Pinpoint the cell where the given text exists, returning its [X, Y] midpoint coordinate. 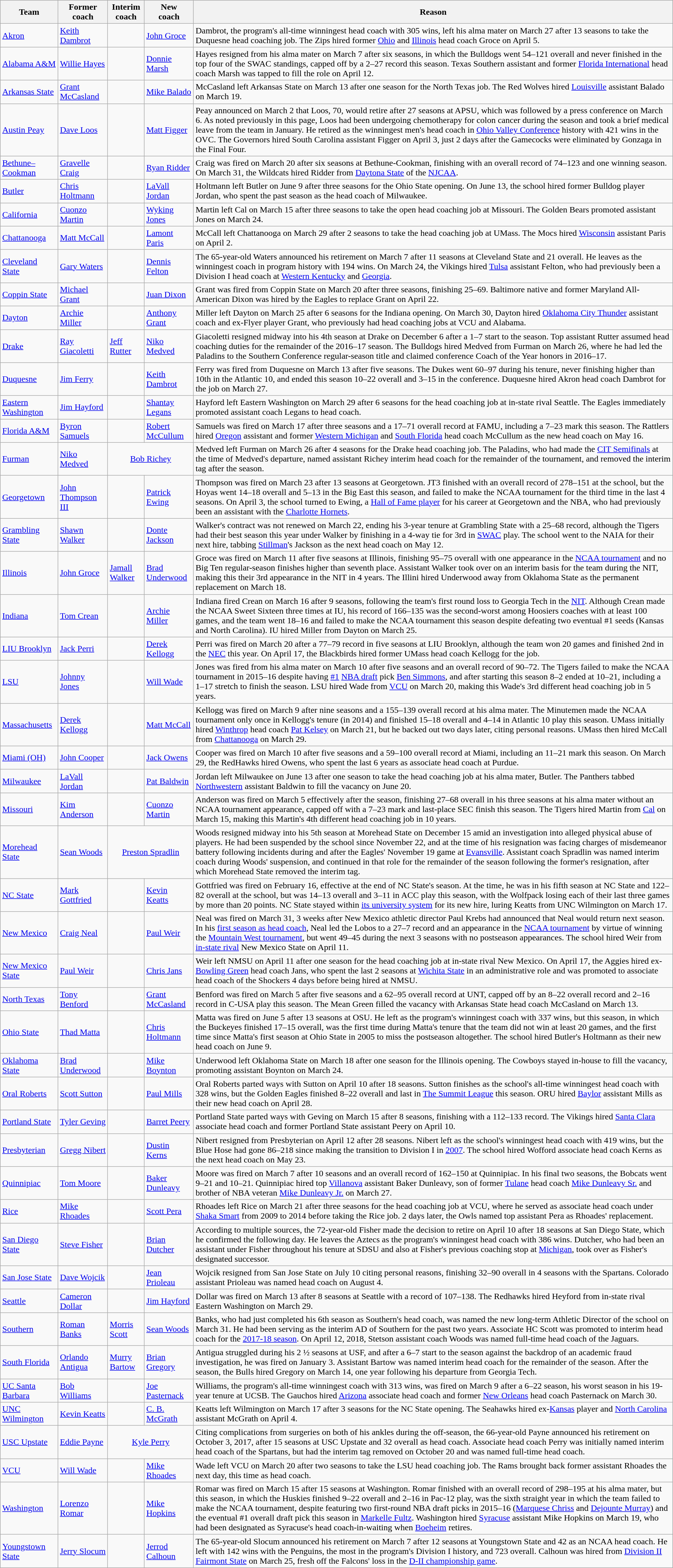
Eastern Washington [29, 408]
Chris Jans [169, 971]
Bethune–Cookman [29, 168]
California [29, 214]
Chattanooga [29, 238]
Dayton [29, 318]
Juan Dixon [169, 294]
Coppin State [29, 294]
UC Santa Barbara [29, 1390]
Tony Benford [83, 999]
Eddie Payne [83, 1442]
Tom Moore [83, 1183]
Joe Pasternack [169, 1390]
John Thompson III [83, 497]
Wyking Jones [169, 214]
Mike Hopkins [169, 1508]
Brian Gregory [169, 1362]
Michael Grant [83, 294]
Barret Peery [169, 1122]
Mike Boynton [169, 1065]
Mark Gottfried [83, 895]
Shawn Walker [83, 535]
Lorenzo Romar [83, 1508]
Thad Matta [83, 1032]
McCasland left Arkansas State on March 13 after one season for the North Texas job. The Red Wolves hired Louisville assistant Balado on March 19. [433, 92]
Reason [433, 12]
Dustin Kerns [169, 1150]
Jeff Rutter [126, 346]
Gary Waters [83, 266]
Craig Neal [83, 933]
Mike Balado [169, 92]
Southern [29, 1329]
Portland State [29, 1122]
Tyler Geving [83, 1122]
New Mexico [29, 933]
South Florida [29, 1362]
Johnny Jones [83, 682]
VCU [29, 1470]
Newcoach [169, 12]
Brian Dutcher [169, 1244]
Washington [29, 1508]
Preston Spradlin [151, 852]
Ryan Ridder [169, 168]
Missouri [29, 809]
USC Upstate [29, 1442]
Baker Dunleavy [169, 1183]
Morris Scott [126, 1329]
Milwaukee [29, 781]
Bob Williams [83, 1390]
Alabama A&M [29, 64]
Byron Samuels [83, 431]
Duquesne [29, 379]
Georgetown [29, 497]
John Cooper [83, 758]
Miami (OH) [29, 758]
Willie Hayes [83, 64]
Rice [29, 1211]
Akron [29, 35]
UNC Wilmington [29, 1414]
New Mexico State [29, 971]
Jean Prioleau [169, 1278]
Patrick Ewing [169, 497]
Paul Mills [169, 1094]
Dave Loos [83, 130]
Lamont Paris [169, 238]
Kim Anderson [83, 809]
Dave Wojcik [83, 1278]
Scott Sutton [83, 1094]
Orlando Antigua [83, 1362]
Arkansas State [29, 92]
Florida A&M [29, 431]
Gregg Nibert [83, 1150]
Tom Crean [83, 615]
Robert McCullum [169, 431]
LSU [29, 682]
San Diego State [29, 1244]
Grambling State [29, 535]
Youngstown State [29, 1551]
Scott Pera [169, 1211]
Formercoach [83, 12]
LIU Brooklyn [29, 648]
Interimcoach [126, 12]
Presbyterian [29, 1150]
Illinois [29, 573]
Jerrod Calhoun [169, 1551]
Pat Baldwin [169, 781]
McCall left Chattanooga on March 29 after 2 seasons to take the head coaching job at UMass. The Mocs hired Wisconsin assistant Paris on April 2. [433, 238]
NC State [29, 895]
Cleveland State [29, 266]
Massachusetts [29, 725]
Gravelle Craig [83, 168]
Jim Ferry [83, 379]
Jack Owens [169, 758]
Murry Bartow [126, 1362]
Anthony Grant [169, 318]
Donte Jackson [169, 535]
Quinnipiac [29, 1183]
Oral Roberts [29, 1094]
Ohio State [29, 1032]
North Texas [29, 999]
Team [29, 12]
Roman Banks [83, 1329]
Cameron Dollar [83, 1301]
San Jose State [29, 1278]
Steve Fisher [83, 1244]
Ray Giacoletti [83, 346]
Dennis Felton [169, 266]
Morehead State [29, 852]
Jack Perri [83, 648]
Furman [29, 459]
Oklahoma State [29, 1065]
Bob Richey [151, 459]
Butler [29, 191]
Jerry Slocum [83, 1551]
Kyle Perry [151, 1442]
Drake [29, 346]
Seattle [29, 1301]
Jamall Walker [126, 573]
Donnie Marsh [169, 64]
C. B. McGrath [169, 1414]
Indiana [29, 615]
Shantay Legans [169, 408]
Austin Peay [29, 130]
Matt Figger [169, 130]
